For the text-containing cell, return its midpoint in (x, y) coordinate format. 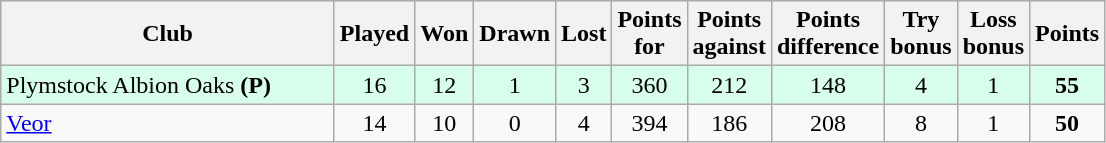
186 (729, 123)
Try bonus (921, 34)
Points against (729, 34)
Played (374, 34)
Lost (584, 34)
12 (444, 85)
212 (729, 85)
Veor (168, 123)
Points (1068, 34)
148 (828, 85)
Won (444, 34)
208 (828, 123)
Loss bonus (993, 34)
Points difference (828, 34)
10 (444, 123)
Points for (650, 34)
360 (650, 85)
3 (584, 85)
16 (374, 85)
394 (650, 123)
8 (921, 123)
14 (374, 123)
Plymstock Albion Oaks (P) (168, 85)
55 (1068, 85)
Club (168, 34)
Drawn (515, 34)
0 (515, 123)
50 (1068, 123)
